Pinpoint the cell where the given text exists, returning its (x, y) midpoint coordinate. 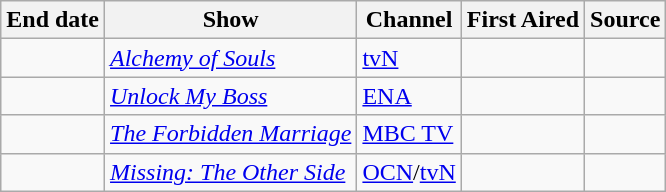
ENA (409, 96)
End date (53, 20)
Alchemy of Souls (231, 58)
Missing: The Other Side (231, 172)
Show (231, 20)
Unlock My Boss (231, 96)
tvN (409, 58)
Channel (409, 20)
OCN/tvN (409, 172)
First Aired (522, 20)
MBC TV (409, 134)
The Forbidden Marriage (231, 134)
Source (626, 20)
